Pinpoint the cell where the given text exists, returning its [X, Y] midpoint coordinate. 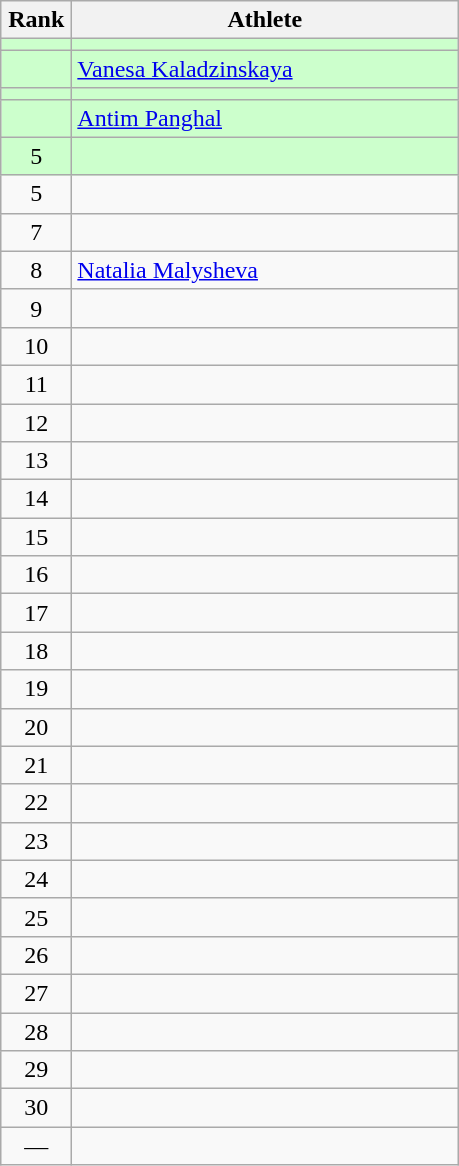
— [36, 1146]
8 [36, 270]
24 [36, 879]
27 [36, 993]
15 [36, 537]
Natalia Malysheva [265, 270]
23 [36, 841]
Athlete [265, 20]
19 [36, 689]
20 [36, 727]
Vanesa Kaladzinskaya [265, 69]
7 [36, 232]
13 [36, 461]
17 [36, 613]
11 [36, 384]
Antim Panghal [265, 118]
10 [36, 346]
29 [36, 1070]
12 [36, 423]
26 [36, 955]
25 [36, 917]
21 [36, 765]
9 [36, 308]
28 [36, 1031]
14 [36, 499]
16 [36, 575]
18 [36, 651]
30 [36, 1108]
Rank [36, 20]
22 [36, 803]
